Pinpoint the cell where the given text exists, returning its [x, y] midpoint coordinate. 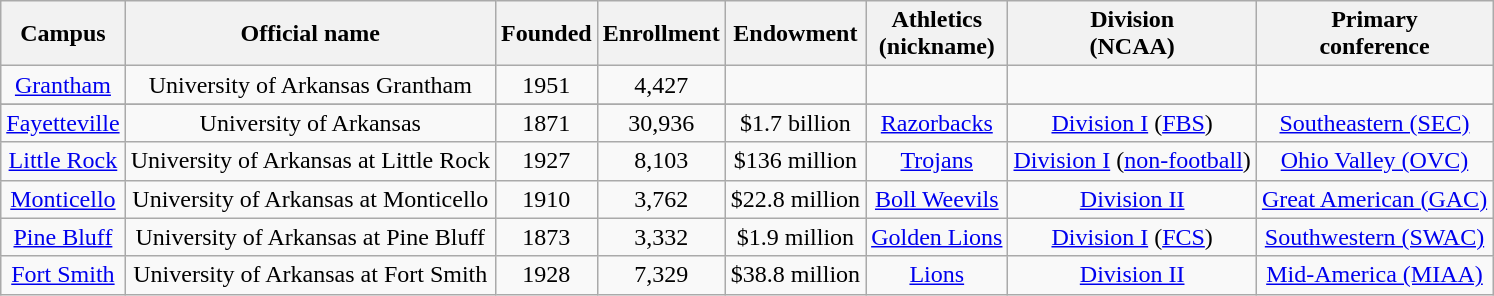
1873 [546, 237]
Great American (GAC) [1374, 199]
University of Arkansas at Little Rock [310, 161]
Golden Lions [937, 237]
30,936 [661, 123]
1951 [546, 85]
3,332 [661, 237]
4,427 [661, 85]
Pine Bluff [63, 237]
University of Arkansas at Pine Bluff [310, 237]
University of Arkansas at Fort Smith [310, 275]
Campus [63, 34]
Athletics(nickname) [937, 34]
Primaryconference [1374, 34]
3,762 [661, 199]
Southeastern (SEC) [1374, 123]
Enrollment [661, 34]
Monticello [63, 199]
1871 [546, 123]
Fort Smith [63, 275]
$22.8 million [795, 199]
Division I (FBS) [1132, 123]
Ohio Valley (OVC) [1374, 161]
Southwestern (SWAC) [1374, 237]
University of Arkansas at Monticello [310, 199]
University of Arkansas Grantham [310, 85]
Mid-America (MIAA) [1374, 275]
8,103 [661, 161]
$1.9 million [795, 237]
Official name [310, 34]
Division I (non-football) [1132, 161]
Founded [546, 34]
Little Rock [63, 161]
Fayetteville [63, 123]
1928 [546, 275]
7,329 [661, 275]
$136 million [795, 161]
1927 [546, 161]
Grantham [63, 85]
Lions [937, 275]
Trojans [937, 161]
$38.8 million [795, 275]
Division(NCAA) [1132, 34]
1910 [546, 199]
Razorbacks [937, 123]
Division I (FCS) [1132, 237]
University of Arkansas [310, 123]
Endowment [795, 34]
$1.7 billion [795, 123]
Boll Weevils [937, 199]
